Scan for the cell matching the given text and deliver its (x, y) coordinate at center. 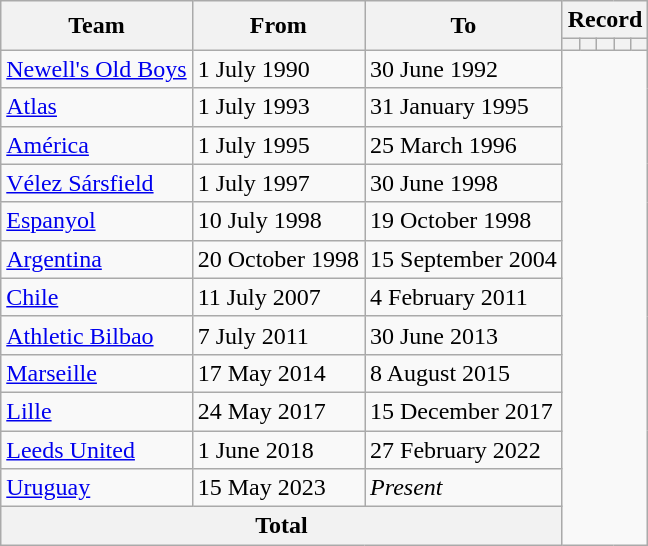
Team (96, 26)
15 May 2023 (278, 488)
25 March 1996 (463, 145)
30 June 1998 (463, 183)
Argentina (96, 259)
19 October 1998 (463, 221)
4 February 2011 (463, 297)
27 February 2022 (463, 449)
Athletic Bilbao (96, 335)
Present (463, 488)
Total (282, 526)
1 July 1997 (278, 183)
Espanyol (96, 221)
11 July 2007 (278, 297)
To (463, 26)
Marseille (96, 373)
América (96, 145)
17 May 2014 (278, 373)
1 June 2018 (278, 449)
15 September 2004 (463, 259)
10 July 1998 (278, 221)
1 July 1993 (278, 107)
20 October 1998 (278, 259)
31 January 1995 (463, 107)
7 July 2011 (278, 335)
30 June 1992 (463, 69)
Leeds United (96, 449)
Atlas (96, 107)
1 July 1990 (278, 69)
Chile (96, 297)
8 August 2015 (463, 373)
Uruguay (96, 488)
Vélez Sársfield (96, 183)
15 December 2017 (463, 411)
From (278, 26)
24 May 2017 (278, 411)
1 July 1995 (278, 145)
Newell's Old Boys (96, 69)
30 June 2013 (463, 335)
Lille (96, 411)
Record (605, 20)
